Find where the given text appears and provide that cell's center as (x, y) coordinate. 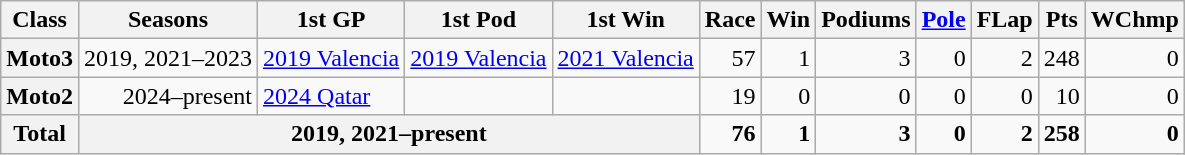
FLap (1004, 20)
2024–present (168, 96)
1st Pod (478, 20)
2024 Qatar (332, 96)
2019, 2021–2023 (168, 58)
Podiums (866, 20)
Seasons (168, 20)
57 (730, 58)
2019, 2021–present (388, 134)
Pts (1062, 20)
248 (1062, 58)
Race (730, 20)
258 (1062, 134)
Win (788, 20)
76 (730, 134)
Moto2 (40, 96)
Pole (944, 20)
Moto3 (40, 58)
19 (730, 96)
Total (40, 134)
Class (40, 20)
WChmp (1134, 20)
1st GP (332, 20)
1st Win (626, 20)
10 (1062, 96)
2021 Valencia (626, 58)
